Detect which cell encompasses the target text, then output its (X, Y) center coordinate. 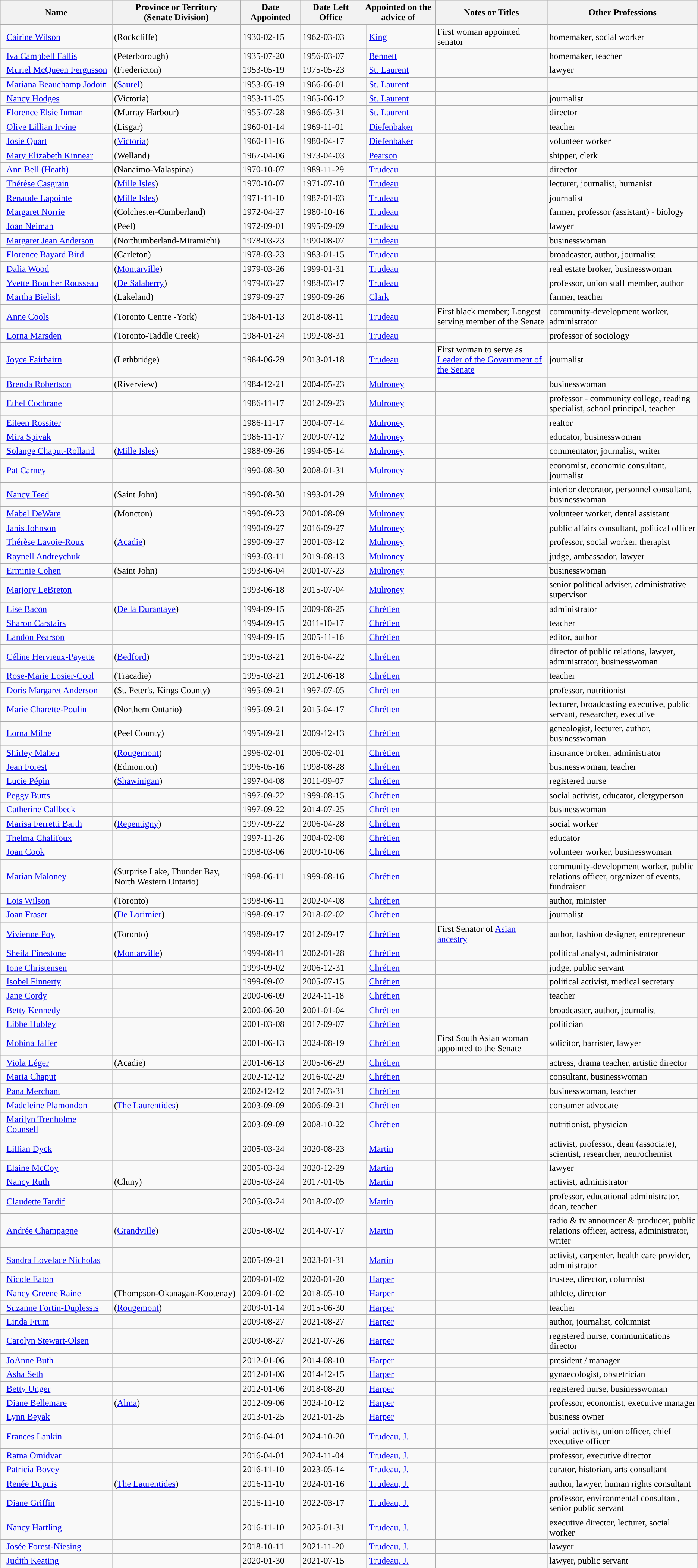
1995-09-09 (331, 226)
Linda Frum (58, 1322)
2005-08-02 (271, 1231)
2018-08-11 (331, 316)
1986-05-31 (331, 113)
professor - community college, reading specialist, school principal, teacher (623, 403)
2024-11-18 (331, 996)
Dalia Wood (58, 269)
Thérèse Casgrain (58, 183)
Other Professions (623, 13)
2006-04-28 (331, 824)
1960-11-16 (271, 141)
Date Appointed (271, 13)
Joyce Fairbairn (58, 360)
2012-09-23 (331, 403)
lecturer, journalist, humanist (623, 183)
author, minister (623, 901)
Marie Charette-Poulin (58, 709)
First South Asian woman appointed to the Senate (491, 1043)
Patricia Bovey (58, 1470)
shipper, clerk (623, 155)
1988-03-17 (331, 283)
community-development worker, public relations officer, organizer of events, fundraiser (623, 876)
Ann Bell (Heath) (58, 169)
Libbe Hubley (58, 1024)
1971-11-10 (271, 198)
2025-01-31 (331, 1527)
(Rockcliffe) (176, 37)
1990-09-23 (271, 514)
2014-07-17 (331, 1231)
1993-01-29 (331, 494)
(Toronto-Taddle Creek) (176, 336)
2001-03-08 (271, 1024)
2006-09-21 (331, 1105)
Thelma Chalifoux (58, 838)
2021-01-25 (331, 1417)
2019-08-13 (331, 556)
2024-10-20 (331, 1436)
2020-01-30 (271, 1561)
1992-08-31 (331, 336)
Josie Quart (58, 141)
Pat Carney (58, 470)
author, fashion designer, entrepreneur (623, 934)
King (401, 37)
2015-04-17 (331, 709)
educator (623, 838)
2021-11-20 (331, 1546)
Mira Spivak (58, 437)
Doris Margaret Anderson (58, 690)
1996-02-01 (271, 753)
community-development worker, administrator (623, 316)
Madeleine Plamondon (58, 1105)
Betty Unger (58, 1389)
political analyst, administrator (623, 953)
2020-08-23 (331, 1148)
(Bedford) (176, 656)
Shirley Maheu (58, 753)
lawyer, public servant (623, 1561)
Raynell Andreychuk (58, 556)
(Lisgar) (176, 127)
public affairs consultant, political officer (623, 528)
interior decorator, personnel consultant, businesswoman (623, 494)
2017-09-07 (331, 1024)
2008-01-31 (331, 470)
Iva Campbell Fallis (58, 56)
Cairine Wilson (58, 37)
volunteer worker, dental assistant (623, 514)
(Cluny) (176, 1182)
2020-12-29 (331, 1168)
2005-11-16 (331, 637)
2002-01-28 (331, 953)
1998-08-28 (331, 767)
1979-03-27 (271, 283)
educator, businesswoman (623, 437)
Asha Seth (58, 1374)
1993-06-18 (271, 590)
(Colchester-Cumberland) (176, 212)
Yvette Boucher Rousseau (58, 283)
professor of sociology (623, 336)
2012-09-06 (271, 1403)
2014-07-25 (331, 810)
1983-01-15 (331, 255)
Vivienne Poy (58, 934)
Ione Christensen (58, 967)
politician (623, 1024)
Appointed on the advice of (398, 13)
professor, executive director (623, 1455)
2009-07-12 (331, 437)
Anne Cools (58, 316)
1955-07-28 (271, 113)
Brenda Robertson (58, 384)
2001-07-23 (331, 571)
Mobina Jaffer (58, 1043)
Judith Keating (58, 1561)
(Toronto Centre -York) (176, 316)
1973-04-03 (331, 155)
1967-04-06 (271, 155)
2013-01-18 (331, 360)
professor, economist, executive manager (623, 1403)
1980-04-17 (331, 141)
registered nurse (623, 781)
(Saurel) (176, 84)
editor, author (623, 637)
registered nurse, communications director (623, 1341)
Catherine Callbeck (58, 810)
actress, drama teacher, artistic director (623, 1063)
Ethel Cochrane (58, 403)
1996-05-16 (271, 767)
(Repentigny) (176, 824)
(Murray Harbour) (176, 113)
Nancy Teed (58, 494)
2000-06-09 (271, 996)
2022-03-17 (331, 1503)
Joan Neiman (58, 226)
2016-09-27 (331, 528)
Mary Elizabeth Kinnear (58, 155)
(Lethbridge) (176, 360)
Margaret Jean Anderson (58, 241)
(Riverview) (176, 384)
2021-08-27 (331, 1322)
(Moncton) (176, 514)
Lois Wilson (58, 901)
Lillian Dyck (58, 1148)
2021-07-15 (331, 1561)
Sheila Finestone (58, 953)
Marilyn Trenholme Counsell (58, 1125)
1990-09-26 (331, 297)
(Peel County) (176, 733)
Province or Territory (Senate Division) (176, 13)
2015-07-04 (331, 590)
2005-07-15 (331, 981)
author, journalist, columnist (623, 1322)
2018-05-10 (331, 1293)
2015-06-30 (331, 1308)
Rose-Marie Losier-Cool (58, 676)
homemaker, social worker (623, 37)
Muriel McQueen Fergusson (58, 70)
social activist, educator, clergyperson (623, 795)
1994-05-14 (331, 451)
(Northern Ontario) (176, 709)
Lise Bacon (58, 609)
(Fredericton) (176, 70)
2020-01-20 (331, 1279)
homemaker, teacher (623, 56)
2005-09-21 (271, 1260)
Date Left Office (331, 13)
2016-02-29 (331, 1077)
Eileen Rossiter (58, 422)
1984-01-24 (271, 336)
2006-12-31 (331, 967)
2009-12-13 (331, 733)
1930-02-15 (271, 37)
2018-08-20 (331, 1389)
Lorna Milne (58, 733)
1972-09-01 (271, 226)
Lucie Pépin (58, 781)
professor, educational administrator, dean, teacher (623, 1201)
2017-03-31 (331, 1091)
2005-06-29 (331, 1063)
2004-07-14 (331, 422)
(De la Durantaye) (176, 609)
political activist, medical secretary (623, 981)
radio & tv announcer & producer, public relations officer, actress, administrator, writer (623, 1231)
1984-06-29 (271, 360)
(Tracadie) (176, 676)
social worker (623, 824)
Maria Chaput (58, 1077)
Mariana Beauchamp Jodoin (58, 84)
2009-08-25 (331, 609)
Isobel Finnerty (58, 981)
Name (56, 13)
Nancy Greene Raine (58, 1293)
gynaecologist, obstetrician (623, 1374)
Andrée Champagne (58, 1231)
1962-03-03 (331, 37)
farmer, teacher (623, 297)
1969-11-01 (331, 127)
First black member; Longest serving member of the Senate (491, 316)
farmer, professor (assistant) - biology (623, 212)
1972-04-27 (271, 212)
activist, professor, dean (associate), scientist, researcher, neurochemist (623, 1148)
volunteer worker, businesswoman (623, 852)
(Surprise Lake, Thunder Bay, North Western Ontario) (176, 876)
Pearson (401, 155)
Josée Forest-Niesing (58, 1546)
Joan Cook (58, 852)
Renaude Lapointe (58, 198)
administrator (623, 609)
Elaine McCoy (58, 1168)
2016-04-22 (331, 656)
(Edmonton) (176, 767)
executive director, lecturer, social worker (623, 1527)
Solange Chaput-Rolland (58, 451)
professor, nutritionist (623, 690)
1979-09-27 (271, 297)
(Northumberland-Miramichi) (176, 241)
1953-11-05 (271, 98)
president / manager (623, 1360)
2002-04-08 (331, 901)
professor, environmental consultant, senior public servant (623, 1503)
Sandra Lovelace Nicholas (58, 1260)
2024-11-04 (331, 1455)
1979-03-26 (271, 269)
curator, historian, arts consultant (623, 1470)
2013-01-25 (271, 1417)
First woman appointed senator (491, 37)
1997-11-26 (271, 838)
(Carleton) (176, 255)
Ratna Omidvar (58, 1455)
judge, ambassador, lawyer (623, 556)
1990-08-07 (331, 241)
2024-01-16 (331, 1484)
(Peel) (176, 226)
senior political adviser, administrative supervisor (623, 590)
Nicole Eaton (58, 1279)
2018-10-11 (271, 1546)
(Alma) (176, 1403)
(St. Peter's, Kings County) (176, 690)
1999-08-16 (331, 876)
1966-06-01 (331, 84)
2009-01-14 (271, 1308)
1984-01-13 (271, 316)
commentator, journalist, writer (623, 451)
1987-01-03 (331, 198)
Nancy Hartling (58, 1527)
economist, economic consultant, journalist (623, 470)
registered nurse, businesswoman (623, 1389)
Carolyn Stewart-Olsen (58, 1341)
1998-03-06 (271, 852)
2017-01-05 (331, 1182)
judge, public servant (623, 967)
1999-08-11 (271, 953)
Florence Elsie Inman (58, 113)
(Peterborough) (176, 56)
2012-06-18 (331, 676)
1971-07-10 (331, 183)
professor, union staff member, author (623, 283)
Olive Lillian Irvine (58, 127)
2014-12-15 (331, 1374)
(De Lorimier) (176, 915)
Joan Fraser (58, 915)
1989-11-29 (331, 169)
2004-05-23 (331, 384)
2008-10-22 (331, 1125)
solicitor, barrister, lawyer (623, 1043)
activist, carpenter, health care provider, administrator (623, 1260)
athlete, director (623, 1293)
Notes or Titles (491, 13)
2009-10-06 (331, 852)
1993-03-11 (271, 556)
(Shawinigan) (176, 781)
Sharon Carstairs (58, 623)
Margaret Norrie (58, 212)
2024-10-12 (331, 1403)
consultant, businesswoman (623, 1077)
First Senator of Asian ancestry (491, 934)
(Welland) (176, 155)
2001-01-04 (331, 1010)
1975-05-23 (331, 70)
1960-01-14 (271, 127)
Janis Johnson (58, 528)
Betty Kennedy (58, 1010)
Thérèse Lavoie-Roux (58, 542)
trustee, director, columnist (623, 1279)
Bennett (401, 56)
author, lawyer, human rights consultant (623, 1484)
Landon Pearson (58, 637)
2012-09-17 (331, 934)
(De Salaberry) (176, 283)
Viola Léger (58, 1063)
Erminie Cohen (58, 571)
Lorna Marsden (58, 336)
(Lakeland) (176, 297)
lecturer, broadcasting executive, public servant, researcher, executive (623, 709)
Renée Dupuis (58, 1484)
Nancy Ruth (58, 1182)
Nancy Hodges (58, 98)
Marisa Ferretti Barth (58, 824)
Florence Bayard Bird (58, 255)
2001-03-12 (331, 542)
1988-09-26 (271, 451)
Martha Bielish (58, 297)
1935-07-20 (271, 56)
2014-08-10 (331, 1360)
2004-02-08 (331, 838)
1993-06-04 (271, 571)
2024-08-19 (331, 1043)
Frances Lankin (58, 1436)
(Grandville) (176, 1231)
2001-08-09 (331, 514)
Marian Maloney (58, 876)
insurance broker, administrator (623, 753)
2000-06-20 (271, 1010)
genealogist, lecturer, author, businesswoman (623, 733)
Suzanne Fortin-Duplessis (58, 1308)
Diane Griffin (58, 1503)
(Nanaimo-Malaspina) (176, 169)
Céline Hervieux-Payette (58, 656)
real estate broker, businesswoman (623, 269)
realtor (623, 422)
1956-03-07 (331, 56)
Pana Merchant (58, 1091)
Mabel DeWare (58, 514)
(Thompson-Okanagan-Kootenay) (176, 1293)
1997-07-05 (331, 690)
activist, administrator (623, 1182)
1999-01-31 (331, 269)
2011-09-07 (331, 781)
Clark (401, 297)
1980-10-16 (331, 212)
Lynn Beyak (58, 1417)
1965-06-12 (331, 98)
1997-04-08 (271, 781)
2023-05-14 (331, 1470)
Diane Bellemare (58, 1403)
Claudette Tardif (58, 1201)
1984-12-21 (271, 384)
First woman to serve as Leader of the Government of the Senate (491, 360)
professor, social worker, therapist (623, 542)
nutritionist, physician (623, 1125)
2023-01-31 (331, 1260)
social activist, union officer, chief executive officer (623, 1436)
1999-08-15 (331, 795)
Peggy Butts (58, 795)
consumer advocate (623, 1105)
2021-07-26 (331, 1341)
2011-10-17 (331, 623)
Marjory LeBreton (58, 590)
2006-02-01 (331, 753)
business owner (623, 1417)
JoAnne Buth (58, 1360)
director of public relations, lawyer, administrator, businesswoman (623, 656)
volunteer worker (623, 141)
Jane Cordy (58, 996)
Jean Forest (58, 767)
